Identify which cell holds the provided text, then report its [X, Y] central coordinate. 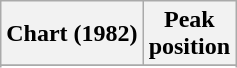
Chart (1982) [72, 34]
Peakposition [189, 34]
